Return the (X, Y) coordinate for the center point of the cell that contains the specified text.  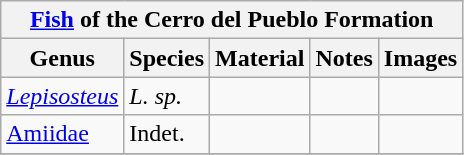
Material (260, 58)
Lepisosteus (62, 96)
Amiidae (62, 134)
Species (167, 58)
Indet. (167, 134)
Images (420, 58)
L. sp. (167, 96)
Genus (62, 58)
Notes (344, 58)
Fish of the Cerro del Pueblo Formation (232, 20)
